Locate the cell with the specified text and output its [X, Y] center coordinate. 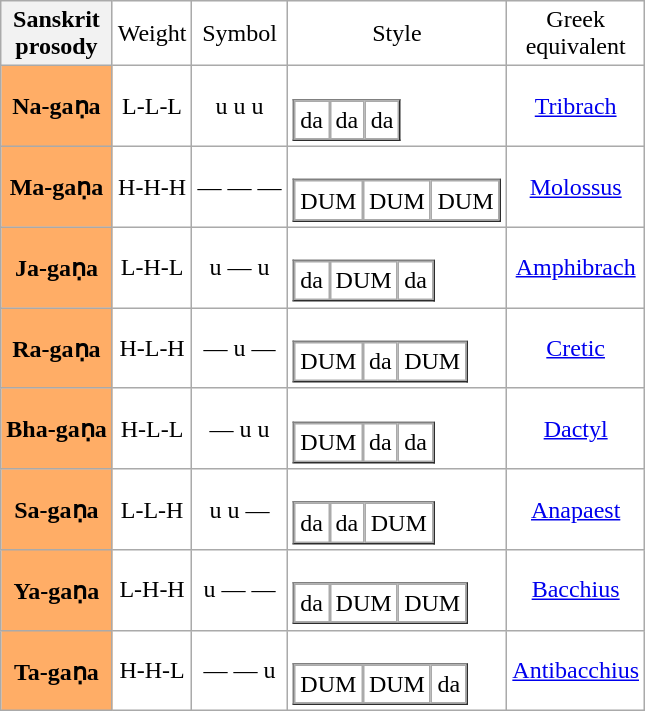
DUM DUM da [397, 670]
L-H-L [152, 268]
Sanskritprosody [56, 34]
Ra-gaṇa [56, 348]
Ya-gaṇa [56, 590]
Cretic [576, 348]
Amphibrach [576, 268]
H-H-L [152, 670]
— u — [240, 348]
Bacchius [576, 590]
Anapaest [576, 510]
DUM DUM DUM [397, 186]
Symbol [240, 34]
Dactyl [576, 428]
— u u [240, 428]
Ta-gaṇa [56, 670]
Weight [152, 34]
Molossus [576, 186]
da DUM da [397, 268]
Ma-gaṇa [56, 186]
H-L-L [152, 428]
DUM da DUM [397, 348]
u u u [240, 106]
da DUM DUM [397, 590]
Na-gaṇa [56, 106]
u — u [240, 268]
da da da [397, 106]
u u — [240, 510]
Sa-gaṇa [56, 510]
Tribrach [576, 106]
Ja-gaṇa [56, 268]
Bha-gaṇa [56, 428]
— — — [240, 186]
H-L-H [152, 348]
L-L-L [152, 106]
Greekequivalent [576, 34]
L-H-H [152, 590]
— — u [240, 670]
u — — [240, 590]
Style [397, 34]
DUM da da [397, 428]
Antibacchius [576, 670]
da da DUM [397, 510]
H-H-H [152, 186]
L-L-H [152, 510]
